Provide the (X, Y) coordinate of the cell's center where the given text is located.  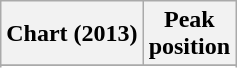
Peakposition (189, 34)
Chart (2013) (72, 34)
